Pinpoint the cell where the given text exists, returning its (X, Y) midpoint coordinate. 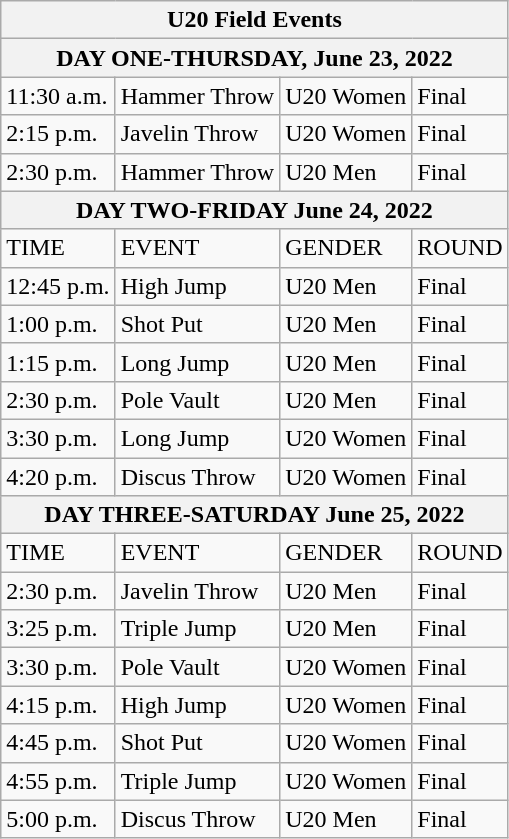
4:15 p.m. (58, 705)
U20 Field Events (254, 20)
4:45 p.m. (58, 743)
3:25 p.m. (58, 629)
DAY ONE-THURSDAY, June 23, 2022 (254, 58)
4:55 p.m. (58, 781)
2:15 p.m. (58, 134)
4:20 p.m. (58, 477)
1:00 p.m. (58, 324)
DAY THREE-SATURDAY June 25, 2022 (254, 515)
DAY TWO-FRIDAY June 24, 2022 (254, 210)
12:45 p.m. (58, 286)
1:15 p.m. (58, 362)
11:30 a.m. (58, 96)
5:00 p.m. (58, 819)
